From the cell containing the given text, extract its center point as [X, Y] coordinate. 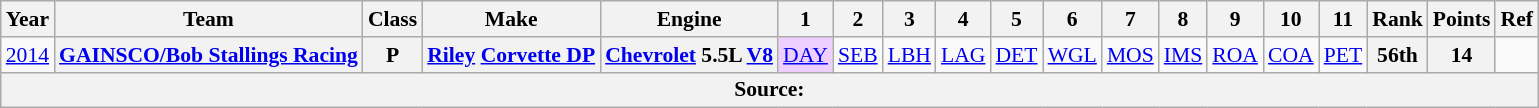
9 [1235, 19]
P [392, 55]
MOS [1130, 55]
Ref [1516, 19]
COA [1291, 55]
LBH [910, 55]
11 [1344, 19]
56th [1398, 55]
7 [1130, 19]
2014 [28, 55]
14 [1462, 55]
GAINSCO/Bob Stallings Racing [208, 55]
Year [28, 19]
Team [208, 19]
SEB [858, 55]
Points [1462, 19]
IMS [1184, 55]
3 [910, 19]
4 [963, 19]
DAY [806, 55]
Make [511, 19]
PET [1344, 55]
DET [1016, 55]
Riley Corvette DP [511, 55]
1 [806, 19]
Chevrolet 5.5L V8 [689, 55]
WGL [1072, 55]
5 [1016, 19]
Engine [689, 19]
ROA [1235, 55]
10 [1291, 19]
Rank [1398, 19]
6 [1072, 19]
8 [1184, 19]
LAG [963, 55]
Class [392, 19]
Source: [770, 90]
2 [858, 19]
